Provide the (X, Y) coordinate of the cell's center where the given text is located.  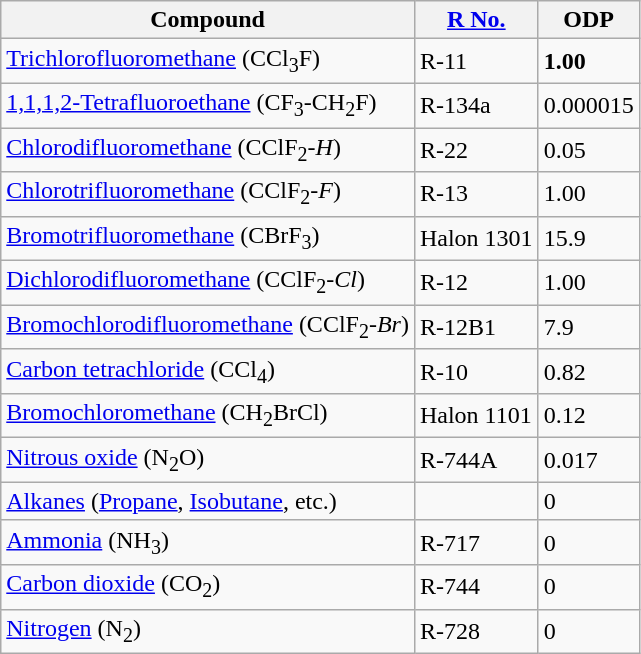
0.05 (588, 150)
Carbon dioxide (CO2) (208, 587)
Nitrous oxide (N2O) (208, 460)
ODP (588, 20)
Carbon tetrachloride (CCl4) (208, 371)
Dichlorodifluoromethane (CClF2-Cl) (208, 283)
R-728 (476, 631)
Trichlorofluoromethane (CCl3F) (208, 61)
R-744A (476, 460)
Bromochloromethane (CH2BrCl) (208, 416)
Bromotrifluoromethane (CBrF3) (208, 238)
15.9 (588, 238)
Nitrogen (N2) (208, 631)
R-11 (476, 61)
Chlorotrifluoromethane (CClF2-F) (208, 194)
Alkanes (Propane, Isobutane, etc.) (208, 501)
R-22 (476, 150)
0.000015 (588, 105)
Halon 1101 (476, 416)
Bromochlorodifluoromethane (CClF2-Br) (208, 327)
R-717 (476, 542)
R-744 (476, 587)
7.9 (588, 327)
Ammonia (NH3) (208, 542)
Halon 1301 (476, 238)
1,1,1,2-Tetrafluoroethane (CF3-CH2F) (208, 105)
R-13 (476, 194)
Chlorodifluoromethane (CClF2-H) (208, 150)
0.82 (588, 371)
R No. (476, 20)
0.017 (588, 460)
R-10 (476, 371)
R-134a (476, 105)
Compound (208, 20)
R-12B1 (476, 327)
R-12 (476, 283)
0.12 (588, 416)
